Return the (X, Y) coordinate for the center point of the cell that contains the specified text.  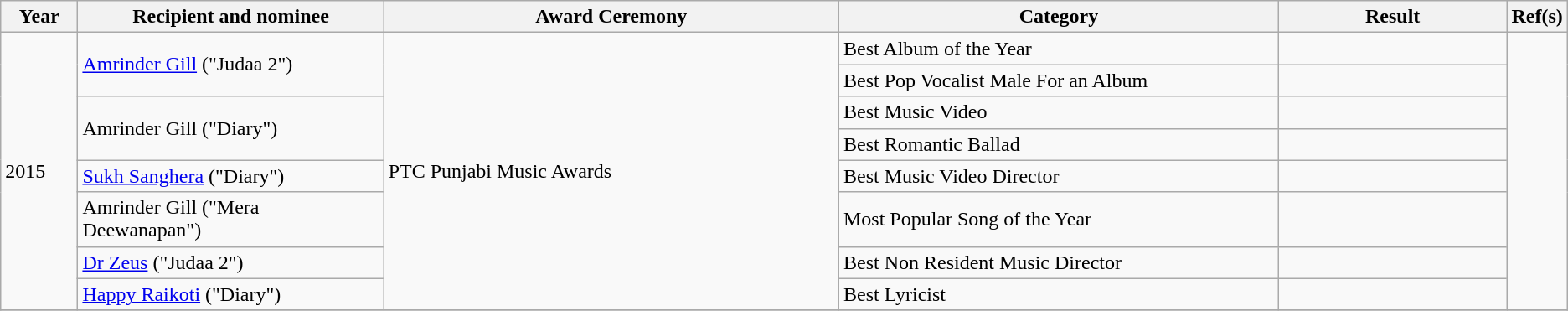
Best Album of the Year (1059, 49)
Recipient and nominee (231, 17)
Ref(s) (1537, 17)
Happy Raikoti ("Diary") (231, 294)
Amrinder Gill ("Diary") (231, 128)
Best Lyricist (1059, 294)
Category (1059, 17)
Result (1392, 17)
Amrinder Gill ("Mera Deewanapan") (231, 220)
PTC Punjabi Music Awards (611, 172)
Best Pop Vocalist Male For an Album (1059, 80)
Amrinder Gill ("Judaa 2") (231, 65)
Best Non Resident Music Director (1059, 262)
Best Music Video Director (1059, 176)
Sukh Sanghera ("Diary") (231, 176)
Year (39, 17)
Dr Zeus ("Judaa 2") (231, 262)
2015 (39, 172)
Most Popular Song of the Year (1059, 220)
Award Ceremony (611, 17)
Best Romantic Ballad (1059, 144)
Best Music Video (1059, 112)
